Locate the cell with the specified text and output its [x, y] center coordinate. 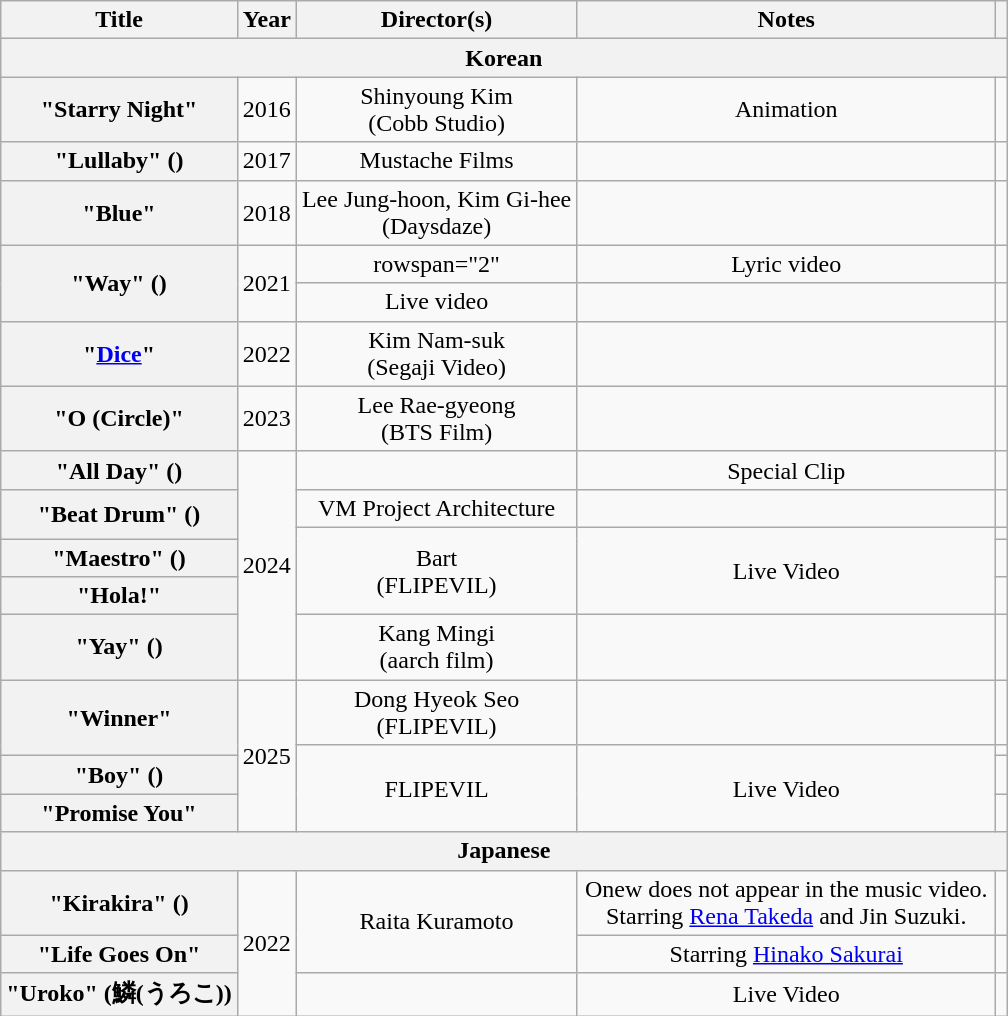
"Blue" [120, 212]
FLIPEVIL [436, 788]
"Yay" () [120, 648]
Lee Jung-hoon, Kim Gi-hee(Daysdaze) [436, 212]
Japanese [504, 851]
VM Project Architecture [436, 508]
Director(s) [436, 20]
2024 [266, 565]
2025 [266, 756]
Lee Rae-gyeong(BTS Film) [436, 418]
"Beat Drum" () [120, 514]
Mustache Films [436, 161]
"Dice" [120, 354]
Kim Nam-suk(Segaji Video) [436, 354]
Bart(FLIPEVIL) [436, 570]
2023 [266, 418]
"Maestro" () [120, 557]
2021 [266, 283]
"All Day" () [120, 470]
"Promise You" [120, 813]
"Winner" [120, 718]
Dong Hyeok Seo(FLIPEVIL) [436, 712]
Special Clip [786, 470]
Korean [504, 58]
"Kirakira" () [120, 902]
Shinyoung Kim(Cobb Studio) [436, 110]
Onew does not appear in the music video. Starring Rena Takeda and Jin Suzuki. [786, 902]
"Life Goes On" [120, 954]
Kang Mingi(aarch film) [436, 648]
"Lullaby" () [120, 161]
"Hola!" [120, 596]
Title [120, 20]
"O (Circle)" [120, 418]
Raita Kuramoto [436, 922]
"Boy" () [120, 775]
Starring Hinako Sakurai [786, 954]
"Starry Night" [120, 110]
Live video [436, 302]
Lyric video [786, 264]
Notes [786, 20]
Animation [786, 110]
Year [266, 20]
2017 [266, 161]
rowspan="2" [436, 264]
2018 [266, 212]
"Uroko" (鱗(うろこ)) [120, 994]
"Way" () [120, 283]
2016 [266, 110]
